Extract the [X, Y] coordinate from the center of the cell holding the provided text.  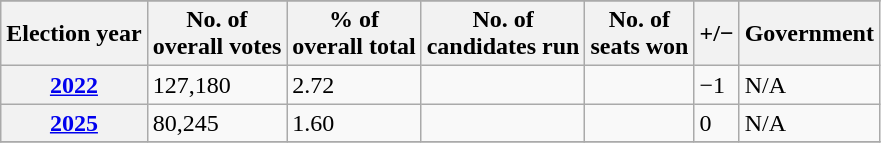
Government [809, 34]
127,180 [217, 85]
2.72 [354, 85]
No. ofcandidates run [503, 34]
Election year [74, 34]
No. ofoverall votes [217, 34]
2025 [74, 123]
+/− [716, 34]
2022 [74, 85]
1.60 [354, 123]
% ofoverall total [354, 34]
80,245 [217, 123]
−1 [716, 85]
0 [716, 123]
No. ofseats won [640, 34]
